Capture the cell that displays the provided text and extract its [x, y] central coordinate. 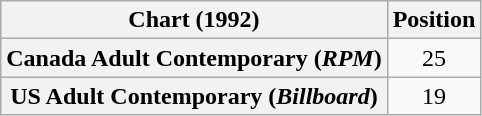
Canada Adult Contemporary (RPM) [194, 58]
US Adult Contemporary (Billboard) [194, 96]
19 [434, 96]
Chart (1992) [194, 20]
25 [434, 58]
Position [434, 20]
